Return the [X, Y] coordinate for the center point of the cell that contains the specified text.  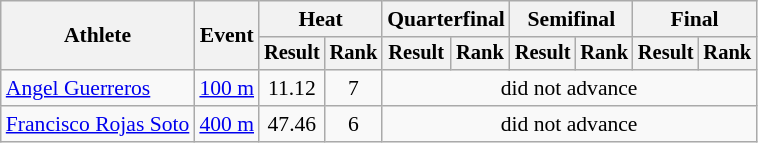
400 m [226, 124]
Final [694, 19]
Semifinal [572, 19]
Angel Guerreros [98, 88]
7 [354, 88]
Event [226, 36]
Quarterfinal [446, 19]
Francisco Rojas Soto [98, 124]
6 [354, 124]
Heat [320, 19]
47.46 [292, 124]
100 m [226, 88]
11.12 [292, 88]
Athlete [98, 36]
